Find where the given text appears and provide that cell's center as (x, y) coordinate. 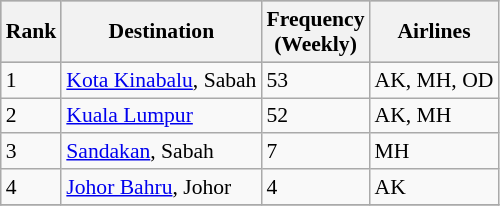
52 (315, 116)
2 (32, 116)
MH (434, 152)
7 (315, 152)
53 (315, 80)
Frequency(Weekly) (315, 32)
Kuala Lumpur (161, 116)
3 (32, 152)
Rank (32, 32)
Kota Kinabalu, Sabah (161, 80)
AK, MH, OD (434, 80)
1 (32, 80)
AK (434, 187)
Sandakan, Sabah (161, 152)
Destination (161, 32)
Airlines (434, 32)
AK, MH (434, 116)
Johor Bahru, Johor (161, 187)
